Output the (X, Y) coordinate of the center of the cell containing the given text.  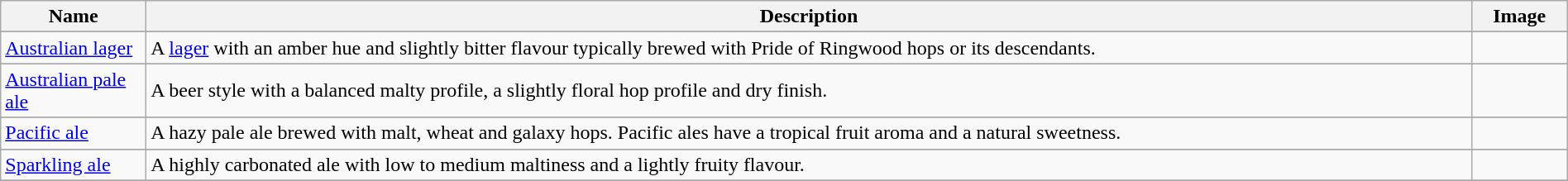
Name (74, 17)
A lager with an amber hue and slightly bitter flavour typically brewed with Pride of Ringwood hops or its descendants. (809, 48)
Australian pale ale (74, 91)
Australian lager (74, 48)
Sparkling ale (74, 164)
Pacific ale (74, 133)
A highly carbonated ale with low to medium maltiness and a lightly fruity flavour. (809, 164)
A hazy pale ale brewed with malt, wheat and galaxy hops. Pacific ales have a tropical fruit aroma and a natural sweetness. (809, 133)
A beer style with a balanced malty profile, a slightly floral hop profile and dry finish. (809, 91)
Description (809, 17)
Image (1519, 17)
